For the text-containing cell, return its midpoint in (x, y) coordinate format. 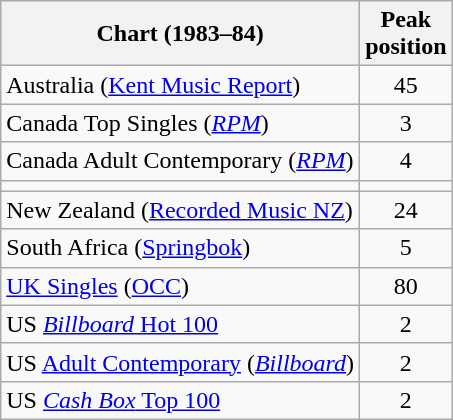
UK Singles (OCC) (180, 286)
US Billboard Hot 100 (180, 324)
US Cash Box Top 100 (180, 400)
Canada Adult Contemporary (RPM) (180, 161)
3 (406, 123)
Australia (Kent Music Report) (180, 85)
Peakposition (406, 34)
New Zealand (Recorded Music NZ) (180, 210)
Chart (1983–84) (180, 34)
5 (406, 248)
US Adult Contemporary (Billboard) (180, 362)
80 (406, 286)
4 (406, 161)
24 (406, 210)
Canada Top Singles (RPM) (180, 123)
South Africa (Springbok) (180, 248)
45 (406, 85)
